Detect which cell encompasses the target text, then output its [x, y] center coordinate. 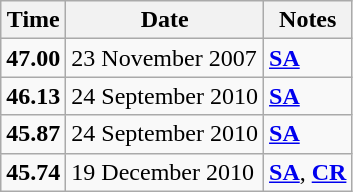
23 November 2007 [165, 58]
45.74 [34, 172]
46.13 [34, 96]
SA, CR [308, 172]
Time [34, 20]
Notes [308, 20]
Date [165, 20]
47.00 [34, 58]
45.87 [34, 134]
19 December 2010 [165, 172]
